Search for the cell housing the specified text and yield its [X, Y] center coordinate. 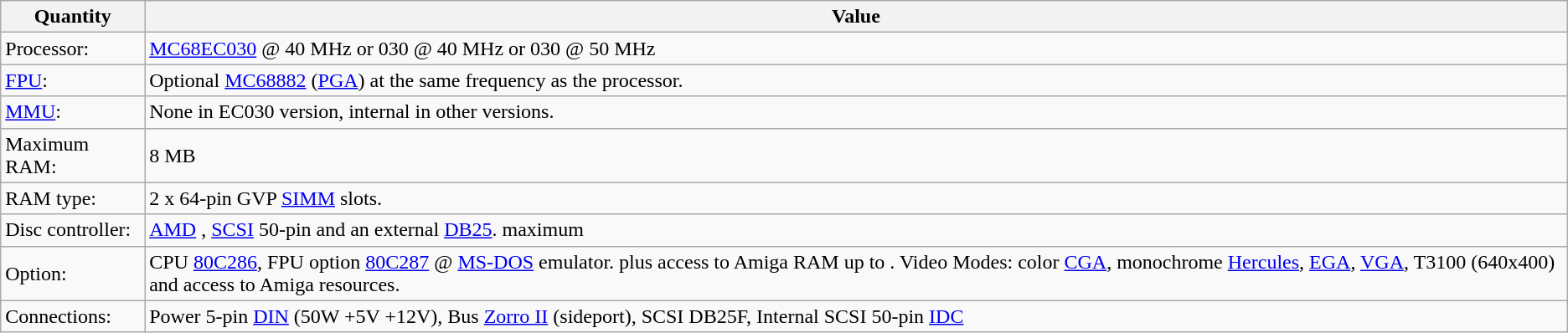
Optional MC68882 (PGA) at the same frequency as the processor. [856, 80]
8 MB [856, 156]
MMU: [73, 112]
Option: [73, 273]
MC68EC030 @ 40 MHz or 030 @ 40 MHz or 030 @ 50 MHz [856, 49]
AMD , SCSI 50-pin and an external DB25. maximum [856, 230]
Power 5-pin DIN (50W +5V +12V), Bus Zorro II (sideport), SCSI DB25F, Internal SCSI 50-pin IDC [856, 316]
None in EC030 version, internal in other versions. [856, 112]
Maximum RAM: [73, 156]
Value [856, 17]
2 x 64-pin GVP SIMM slots. [856, 198]
Quantity [73, 17]
Connections: [73, 316]
Disc controller: [73, 230]
RAM type: [73, 198]
Processor: [73, 49]
FPU: [73, 80]
